Return (X, Y) of the center of cell containing provided text 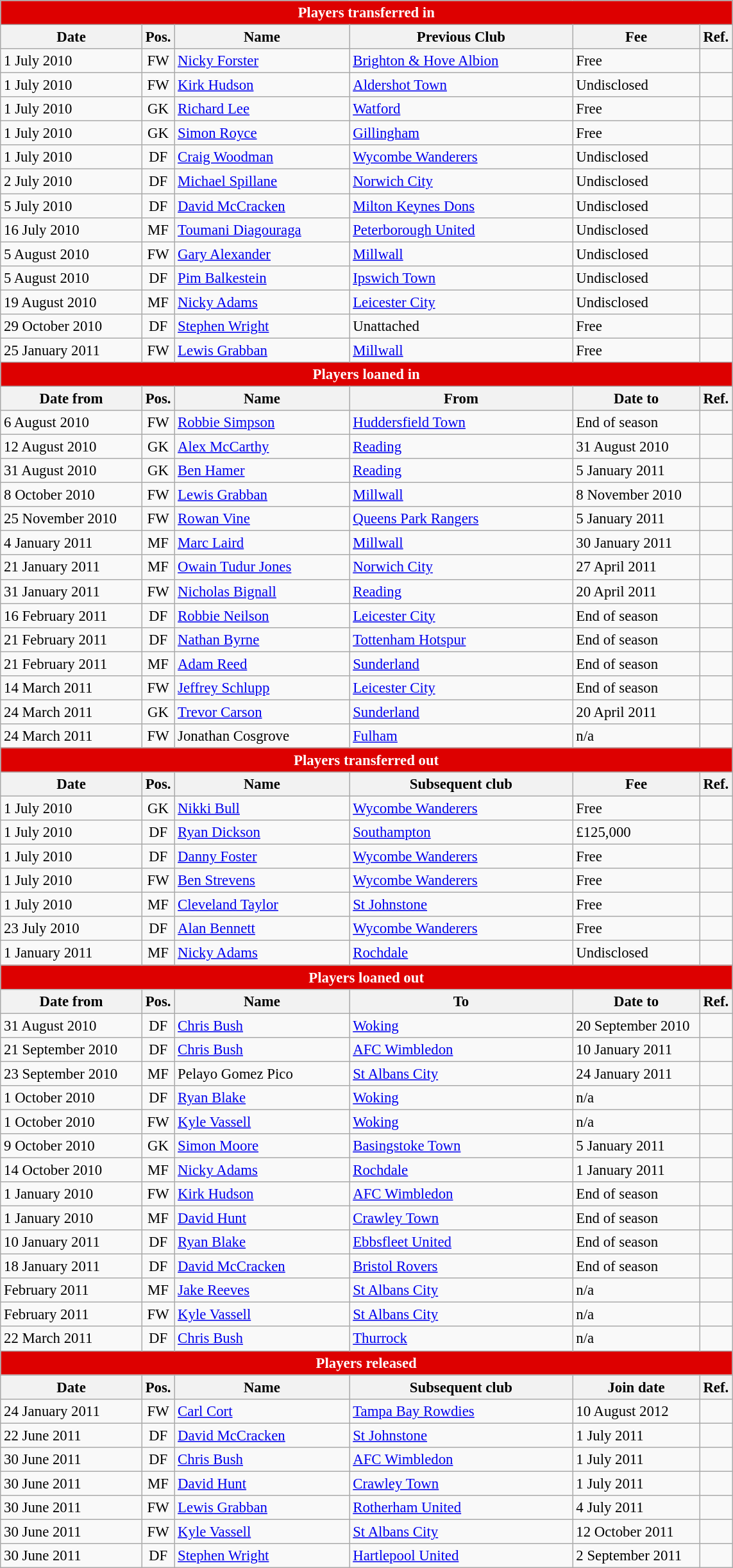
21 September 2010 (72, 1049)
Ebbsfleet United (461, 1242)
12 August 2010 (72, 447)
Pim Balkestein (262, 278)
8 November 2010 (636, 495)
Pelayo Gomez Pico (262, 1074)
Basingstoke Town (461, 1146)
Tottenham Hotspur (461, 639)
Aldershot Town (461, 85)
6 August 2010 (72, 423)
Milton Keynes Dons (461, 206)
2 July 2010 (72, 181)
Watford (461, 109)
Ben Hamer (262, 471)
To (461, 1001)
Robbie Neilson (262, 616)
16 July 2010 (72, 230)
Hartlepool United (461, 1556)
Craig Woodman (262, 157)
Players transferred out (367, 760)
8 October 2010 (72, 495)
Players released (367, 1363)
Ryan Dickson (262, 832)
12 October 2011 (636, 1531)
From (461, 398)
14 October 2010 (72, 1170)
22 June 2011 (72, 1435)
14 March 2011 (72, 688)
4 July 2011 (636, 1508)
20 September 2010 (636, 1025)
5 July 2010 (72, 206)
Peterborough United (461, 230)
Previous Club (461, 37)
Nathan Byrne (262, 639)
Alex McCarthy (262, 447)
27 April 2011 (636, 568)
Jake Reeves (262, 1290)
16 February 2011 (72, 616)
Rowan Vine (262, 519)
Toumani Diagouraga (262, 230)
Join date (636, 1387)
Alan Bennett (262, 929)
Huddersfield Town (461, 423)
Nikki Bull (262, 809)
Brighton & Hove Albion (461, 61)
Tampa Bay Rowdies (461, 1411)
Nicky Forster (262, 61)
Nicholas Bignall (262, 591)
Southampton (461, 832)
Marc Laird (262, 543)
23 September 2010 (72, 1074)
Players loaned in (367, 375)
25 November 2010 (72, 519)
Ben Strevens (262, 881)
31 January 2011 (72, 591)
Cleveland Taylor (262, 905)
21 January 2011 (72, 568)
Queens Park Rangers (461, 519)
£125,000 (636, 832)
Robbie Simpson (262, 423)
Rotherham United (461, 1508)
18 January 2011 (72, 1267)
Michael Spillane (262, 181)
Thurrock (461, 1339)
4 January 2011 (72, 543)
23 July 2010 (72, 929)
Danny Foster (262, 857)
Simon Royce (262, 133)
10 August 2012 (636, 1411)
Fulham (461, 736)
Richard Lee (262, 109)
Owain Tudur Jones (262, 568)
Players loaned out (367, 977)
Unattached (461, 326)
Ipswich Town (461, 278)
Simon Moore (262, 1146)
Bristol Rovers (461, 1267)
30 January 2011 (636, 543)
29 October 2010 (72, 326)
2 September 2011 (636, 1556)
Trevor Carson (262, 712)
Gillingham (461, 133)
25 January 2011 (72, 350)
22 March 2011 (72, 1339)
19 August 2010 (72, 302)
Jonathan Cosgrove (262, 736)
Jeffrey Schlupp (262, 688)
Adam Reed (262, 664)
Gary Alexander (262, 254)
9 October 2010 (72, 1146)
Carl Cort (262, 1411)
Players transferred in (367, 13)
